Find where the given text appears and provide that cell's center as [X, Y] coordinate. 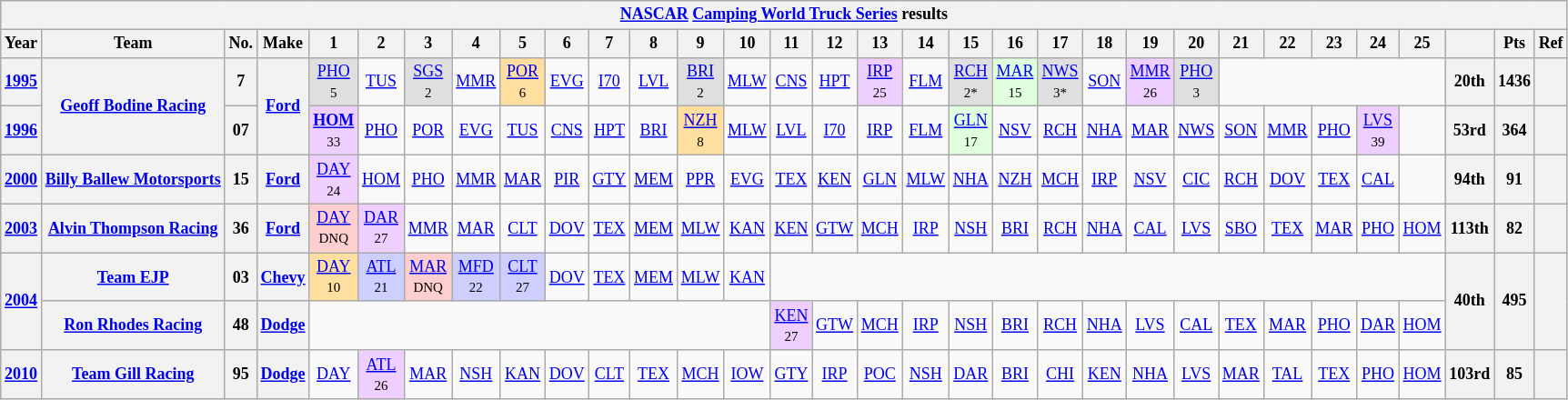
2 [382, 44]
2010 [22, 375]
113th [1470, 228]
03 [240, 277]
12 [835, 44]
IRP25 [879, 82]
LVS39 [1379, 131]
95 [240, 375]
22 [1288, 44]
GLN [879, 179]
2004 [22, 302]
Billy Ballew Motorsports [133, 179]
NZH8 [700, 131]
IOW [748, 375]
MMR26 [1150, 82]
10 [748, 44]
TAL [1288, 375]
82 [1515, 228]
MAR15 [1015, 82]
GLN17 [970, 131]
4 [477, 44]
KEN27 [791, 325]
NZH [1015, 179]
POR6 [523, 82]
6 [567, 44]
495 [1515, 302]
25 [1422, 44]
MFD22 [477, 277]
9 [700, 44]
NWS3* [1060, 82]
Year [22, 44]
17 [1060, 44]
DAY24 [334, 179]
CIC [1197, 179]
Ref [1551, 44]
Pts [1515, 44]
SGS2 [427, 82]
DAY [334, 375]
53rd [1470, 131]
94th [1470, 179]
HOM33 [334, 131]
48 [240, 325]
Geoff Bodine Racing [133, 105]
Alvin Thompson Racing [133, 228]
14 [926, 44]
CLT27 [523, 277]
ATL26 [382, 375]
1996 [22, 131]
21 [1241, 44]
Ron Rhodes Racing [133, 325]
5 [523, 44]
91 [1515, 179]
Chevy [283, 277]
23 [1334, 44]
1436 [1515, 82]
07 [240, 131]
DAR27 [382, 228]
SBO [1241, 228]
Team Gill Racing [133, 375]
20th [1470, 82]
8 [654, 44]
PIR [567, 179]
CHI [1060, 375]
1 [334, 44]
PHO5 [334, 82]
NASCAR Camping World Truck Series results [784, 15]
Team [133, 44]
DAY10 [334, 277]
2000 [22, 179]
11 [791, 44]
Make [283, 44]
MARDNQ [427, 277]
No. [240, 44]
ATL21 [382, 277]
NWS [1197, 131]
1995 [22, 82]
3 [427, 44]
16 [1015, 44]
POC [879, 375]
DAYDNQ [334, 228]
364 [1515, 131]
PHO3 [1197, 82]
POR [427, 131]
18 [1104, 44]
Team EJP [133, 277]
40th [1470, 302]
103rd [1470, 375]
85 [1515, 375]
RCH2* [970, 82]
36 [240, 228]
13 [879, 44]
PPR [700, 179]
19 [1150, 44]
BRI2 [700, 82]
24 [1379, 44]
2003 [22, 228]
20 [1197, 44]
